Find where the given text appears and provide that cell's center as [x, y] coordinate. 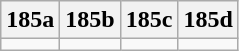
185c [149, 20]
185b [90, 20]
185d [208, 20]
185a [30, 20]
